For the text-containing cell, return its midpoint in (X, Y) coordinate format. 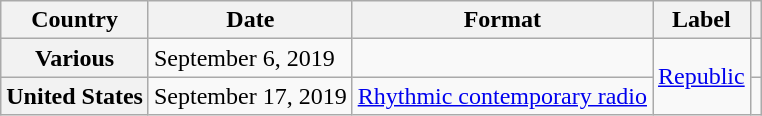
Format (502, 20)
Label (701, 20)
Rhythmic contemporary radio (502, 96)
Various (75, 58)
September 6, 2019 (250, 58)
Date (250, 20)
September 17, 2019 (250, 96)
Country (75, 20)
Republic (701, 77)
United States (75, 96)
